Find where the given text appears and provide that cell's center as (x, y) coordinate. 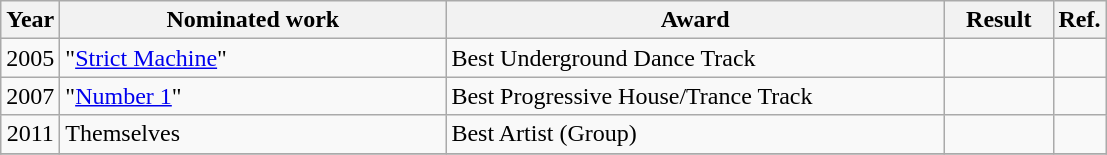
2007 (30, 96)
Themselves (253, 134)
2011 (30, 134)
Best Underground Dance Track (696, 58)
Award (696, 20)
Year (30, 20)
Result (998, 20)
"Strict Machine" (253, 58)
Best Progressive House/Trance Track (696, 96)
Nominated work (253, 20)
"Number 1" (253, 96)
2005 (30, 58)
Best Artist (Group) (696, 134)
Ref. (1080, 20)
